Determine the [x, y] coordinate at the center of the cell enclosing the given text.  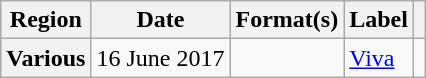
Label [379, 20]
Various [46, 58]
16 June 2017 [160, 58]
Format(s) [287, 20]
Viva [379, 58]
Region [46, 20]
Date [160, 20]
